Capture the cell that displays the provided text and extract its (X, Y) central coordinate. 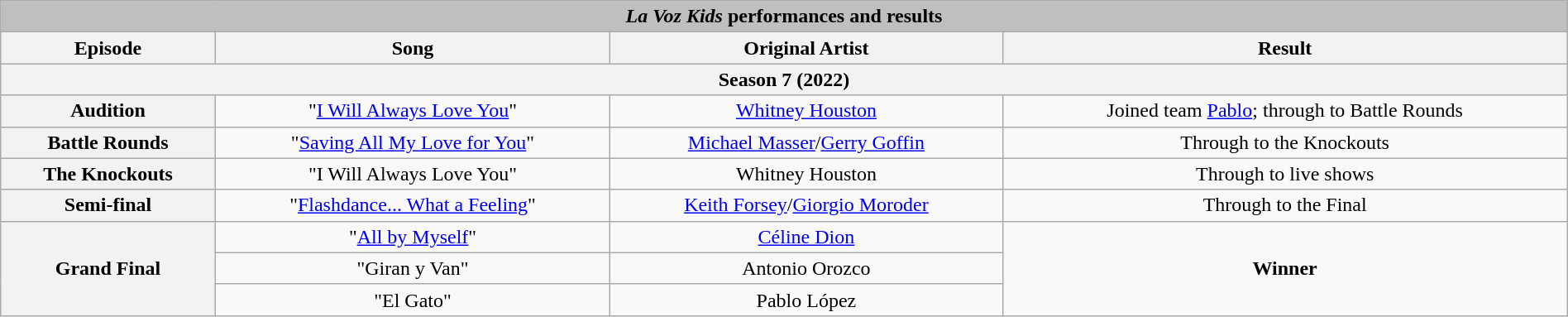
"Saving All My Love for You" (413, 142)
Result (1285, 48)
Joined team Pablo; through to Battle Rounds (1285, 111)
Antonio Orozco (806, 268)
Pablo López (806, 300)
Semi-final (108, 205)
"El Gato" (413, 300)
Audition (108, 111)
Grand Final (108, 268)
"All by Myself" (413, 237)
Michael Masser/Gerry Goffin (806, 142)
Winner (1285, 268)
Through to the Knockouts (1285, 142)
Song (413, 48)
La Voz Kids performances and results (784, 17)
Céline Dion (806, 237)
Through to the Final (1285, 205)
"Giran y Van" (413, 268)
The Knockouts (108, 174)
Episode (108, 48)
Season 7 (2022) (784, 79)
Keith Forsey/Giorgio Moroder (806, 205)
Through to live shows (1285, 174)
"Flashdance... What a Feeling" (413, 205)
Original Artist (806, 48)
Battle Rounds (108, 142)
